From the cell containing the given text, extract its center point as (X, Y) coordinate. 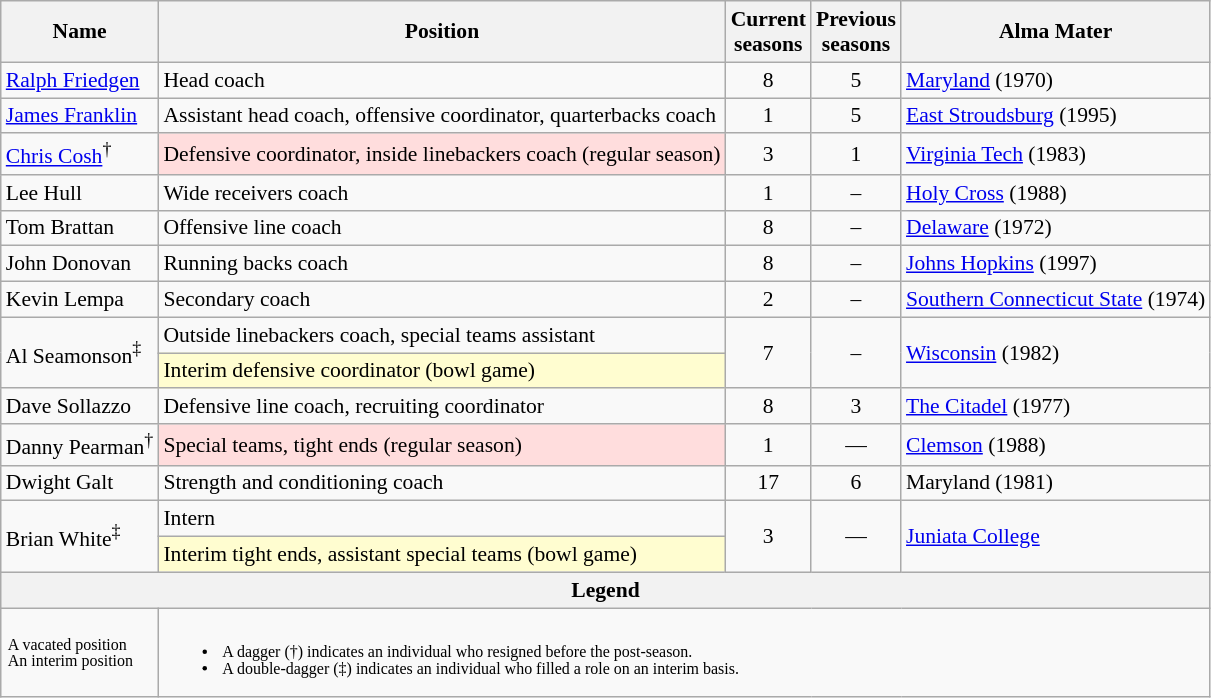
Alma Mater (1056, 32)
Maryland (1970) (1056, 80)
Tom Brattan (80, 228)
Interim defensive coordinator (bowl game) (442, 371)
Position (442, 32)
Dave Sollazzo (80, 407)
Legend (606, 590)
Holy Cross (1988) (1056, 193)
Interim tight ends, assistant special teams (bowl game) (442, 555)
2 (768, 300)
6 (856, 484)
Running backs coach (442, 264)
Currentseasons (768, 32)
Dwight Galt (80, 484)
Secondary coach (442, 300)
Assistant head coach, offensive coordinator, quarterbacks coach (442, 116)
Previousseasons (856, 32)
Defensive coordinator, inside linebackers coach (regular season) (442, 154)
James Franklin (80, 116)
Intern (442, 519)
Virginia Tech (1983) (1056, 154)
John Donovan (80, 264)
Outside linebackers coach, special teams assistant (442, 335)
7 (768, 352)
Ralph Friedgen (80, 80)
The Citadel (1977) (1056, 407)
Delaware (1972) (1056, 228)
Name (80, 32)
Al Seamonson‡ (80, 352)
Wisconsin (1982) (1056, 352)
Maryland (1981) (1056, 484)
Wide receivers coach (442, 193)
Strength and conditioning coach (442, 484)
Kevin Lempa (80, 300)
A vacated position An interim position (80, 652)
Clemson (1988) (1056, 444)
17 (768, 484)
East Stroudsburg (1995) (1056, 116)
Danny Pearman† (80, 444)
Southern Connecticut State (1974) (1056, 300)
Special teams, tight ends (regular season) (442, 444)
Chris Cosh† (80, 154)
Johns Hopkins (1997) (1056, 264)
Defensive line coach, recruiting coordinator (442, 407)
Juniata College (1056, 536)
Offensive line coach (442, 228)
Head coach (442, 80)
Lee Hull (80, 193)
Brian White‡ (80, 536)
